Find where the given text appears and provide that cell's center as (X, Y) coordinate. 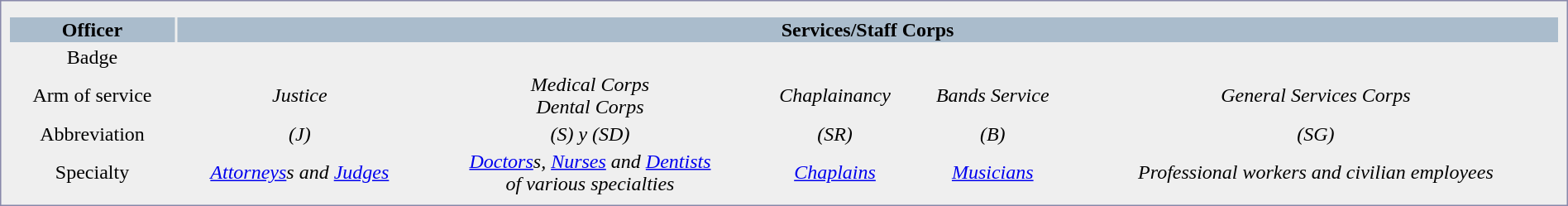
Abbreviation (93, 134)
(B) (992, 134)
Officer (93, 30)
(S) y (SD) (590, 134)
(SG) (1316, 134)
Bands Service (992, 96)
(J) (299, 134)
Doctorss, Nurses and Dentists of various specialties (590, 172)
Justice (299, 96)
Chaplainancy (834, 96)
Musicians (992, 172)
Chaplains (834, 172)
General Services Corps (1316, 96)
Specialty (93, 172)
Attorneyss and Judges (299, 172)
Badge (93, 57)
Services/Staff Corps (868, 30)
Medical CorpsDental Corps (590, 96)
Professional workers and civilian employees (1316, 172)
(SR) (834, 134)
Arm of service (93, 96)
